For the text-containing cell, return its midpoint in [x, y] coordinate format. 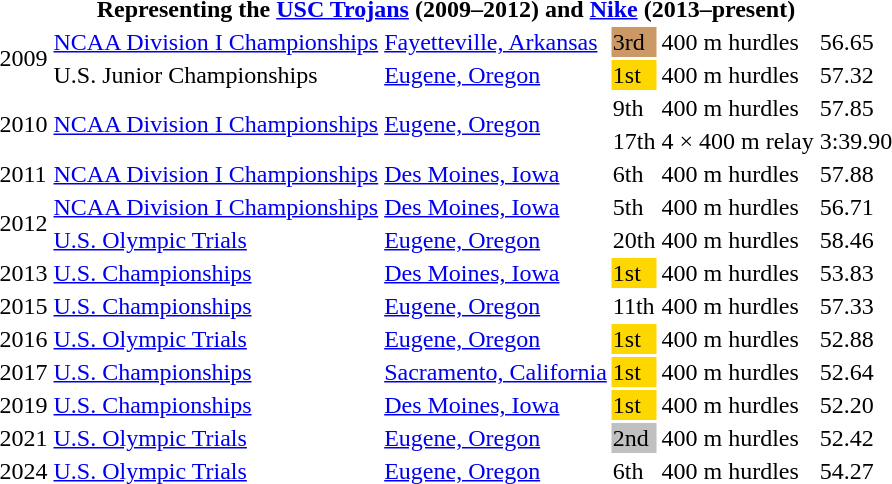
4 × 400 m relay [738, 141]
17th [634, 141]
2nd [634, 438]
11th [634, 306]
6th [634, 174]
Sacramento, California [496, 372]
U.S. Junior Championships [216, 75]
9th [634, 108]
3rd [634, 42]
20th [634, 240]
Fayetteville, Arkansas [496, 42]
5th [634, 207]
